Locate the cell with the specified text and output its [X, Y] center coordinate. 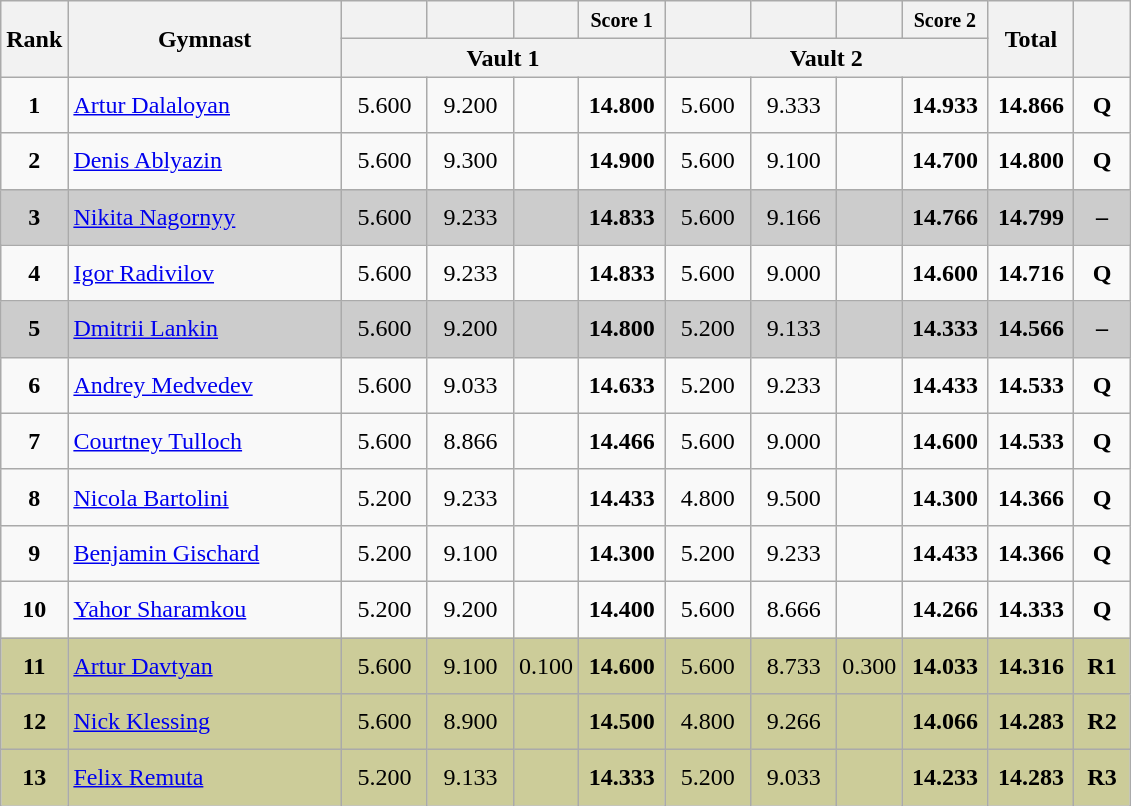
Felix Remuta [205, 778]
5 [34, 329]
12 [34, 722]
Benjamin Gischard [205, 553]
Vault 2 [826, 58]
14.799 [1031, 217]
8.900 [470, 722]
Gymnast [205, 39]
11 [34, 666]
Igor Radivilov [205, 273]
Denis Ablyazin [205, 161]
6 [34, 385]
14.400 [622, 609]
14.566 [1031, 329]
14.266 [945, 609]
9.300 [470, 161]
R3 [1102, 778]
Vault 1 [502, 58]
8 [34, 497]
7 [34, 441]
Score 1 [622, 20]
R2 [1102, 722]
9.333 [794, 105]
9.500 [794, 497]
14.700 [945, 161]
8.733 [794, 666]
8.666 [794, 609]
0.300 [870, 666]
Yahor Sharamkou [205, 609]
10 [34, 609]
Total [1031, 39]
9.266 [794, 722]
0.100 [546, 666]
Nikita Nagornyy [205, 217]
2 [34, 161]
14.500 [622, 722]
R1 [1102, 666]
Courtney Tulloch [205, 441]
14.933 [945, 105]
1 [34, 105]
Score 2 [945, 20]
Dmitrii Lankin [205, 329]
9 [34, 553]
Artur Davtyan [205, 666]
14.633 [622, 385]
Artur Dalaloyan [205, 105]
14.233 [945, 778]
8.866 [470, 441]
9.166 [794, 217]
14.066 [945, 722]
14.716 [1031, 273]
14.766 [945, 217]
Nicola Bartolini [205, 497]
14.466 [622, 441]
14.316 [1031, 666]
Rank [34, 39]
Andrey Medvedev [205, 385]
14.866 [1031, 105]
14.900 [622, 161]
4 [34, 273]
Nick Klessing [205, 722]
3 [34, 217]
14.033 [945, 666]
13 [34, 778]
